Provide the [x, y] coordinate of the cell's center where the given text is located.  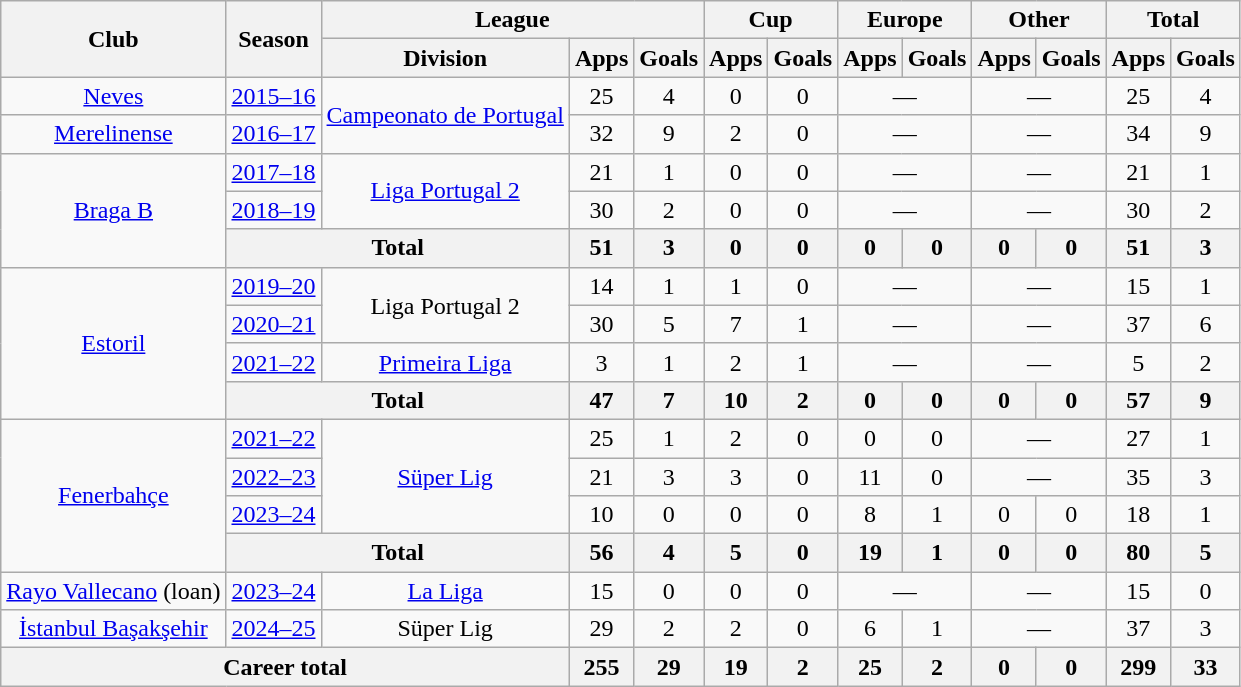
Rayo Vallecano (loan) [114, 591]
Career total [286, 667]
47 [601, 400]
Club [114, 39]
Cup [771, 20]
2022–23 [274, 477]
35 [1138, 477]
56 [601, 553]
255 [601, 667]
299 [1138, 667]
Neves [114, 96]
Estoril [114, 343]
Division [445, 58]
18 [1138, 515]
57 [1138, 400]
Primeira Liga [445, 362]
Campeonato de Portugal [445, 115]
2016–17 [274, 134]
2018–19 [274, 210]
Other [1039, 20]
2020–21 [274, 324]
Braga B [114, 210]
11 [870, 477]
2015–16 [274, 96]
Season [274, 39]
Merelinense [114, 134]
8 [870, 515]
34 [1138, 134]
Europe [905, 20]
İstanbul Başakşehir [114, 629]
80 [1138, 553]
2017–18 [274, 172]
14 [601, 286]
La Liga [445, 591]
27 [1138, 438]
Fenerbahçe [114, 495]
League [512, 20]
32 [601, 134]
2019–20 [274, 286]
33 [1206, 667]
2024–25 [274, 629]
